Extract the (X, Y) coordinate from the center of the cell holding the provided text.  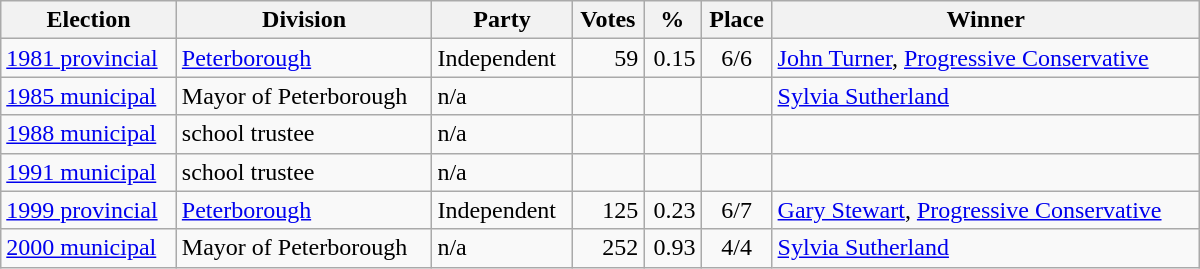
6/6 (736, 58)
1999 provincial (89, 210)
1985 municipal (89, 96)
1988 municipal (89, 134)
125 (608, 210)
Place (736, 20)
John Turner, Progressive Conservative (986, 58)
2000 municipal (89, 248)
0.93 (672, 248)
Winner (986, 20)
1991 municipal (89, 172)
0.15 (672, 58)
6/7 (736, 210)
252 (608, 248)
59 (608, 58)
1981 provincial (89, 58)
Division (304, 20)
4/4 (736, 248)
0.23 (672, 210)
Party (502, 20)
% (672, 20)
Votes (608, 20)
Gary Stewart, Progressive Conservative (986, 210)
Election (89, 20)
